Provide the (x, y) coordinate of the cell's center where the given text is located.  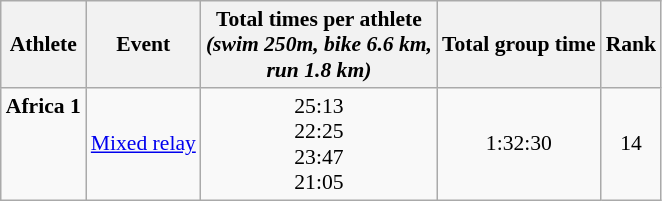
25:1322:2523:4721:05 (319, 144)
Mixed relay (144, 144)
Rank (632, 44)
Total group time (519, 44)
1:32:30 (519, 144)
Total times per athlete (swim 250m, bike 6.6 km, run 1.8 km) (319, 44)
Event (144, 44)
Athlete (44, 44)
Africa 1 (44, 144)
14 (632, 144)
